Find where the given text appears and provide that cell's center as (X, Y) coordinate. 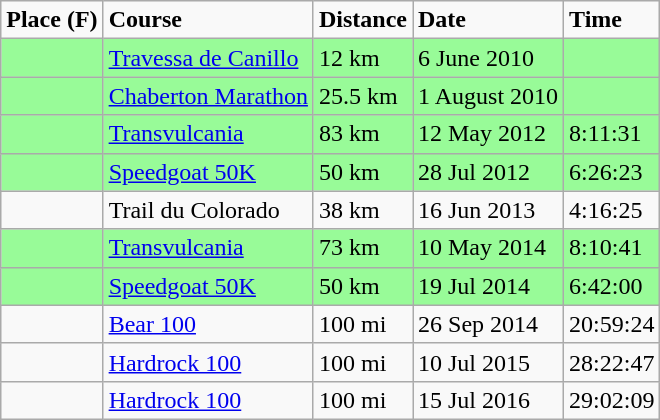
15 Jul 2016 (488, 400)
38 km (362, 210)
20:59:24 (612, 324)
83 km (362, 134)
Trail du Colorado (208, 210)
6:42:00 (612, 286)
Chaberton Marathon (208, 96)
Travessa de Canillo (208, 58)
28:22:47 (612, 362)
19 Jul 2014 (488, 286)
Place (F) (52, 20)
Time (612, 20)
29:02:09 (612, 400)
10 Jul 2015 (488, 362)
6 June 2010 (488, 58)
12 May 2012 (488, 134)
Course (208, 20)
Date (488, 20)
Bear 100 (208, 324)
26 Sep 2014 (488, 324)
8:11:31 (612, 134)
12 km (362, 58)
16 Jun 2013 (488, 210)
Distance (362, 20)
4:16:25 (612, 210)
8:10:41 (612, 248)
28 Jul 2012 (488, 172)
10 May 2014 (488, 248)
73 km (362, 248)
6:26:23 (612, 172)
25.5 km (362, 96)
1 August 2010 (488, 96)
